Extract the [x, y] coordinate from the center of the cell holding the provided text.  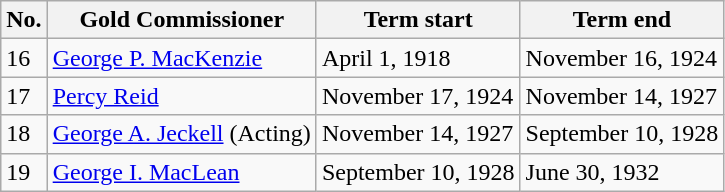
19 [24, 172]
April 1, 1918 [418, 58]
No. [24, 20]
Term start [418, 20]
Percy Reid [182, 96]
November 16, 1924 [622, 58]
George I. MacLean [182, 172]
17 [24, 96]
George P. MacKenzie [182, 58]
Term end [622, 20]
16 [24, 58]
18 [24, 134]
November 17, 1924 [418, 96]
George A. Jeckell (Acting) [182, 134]
Gold Commissioner [182, 20]
June 30, 1932 [622, 172]
